Pinpoint the cell where the given text exists, returning its [X, Y] midpoint coordinate. 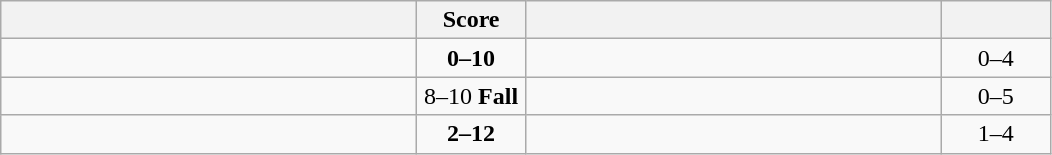
Score [472, 20]
0–10 [472, 58]
0–4 [996, 58]
2–12 [472, 134]
1–4 [996, 134]
8–10 Fall [472, 96]
0–5 [996, 96]
